Find where the given text appears and provide that cell's center as [X, Y] coordinate. 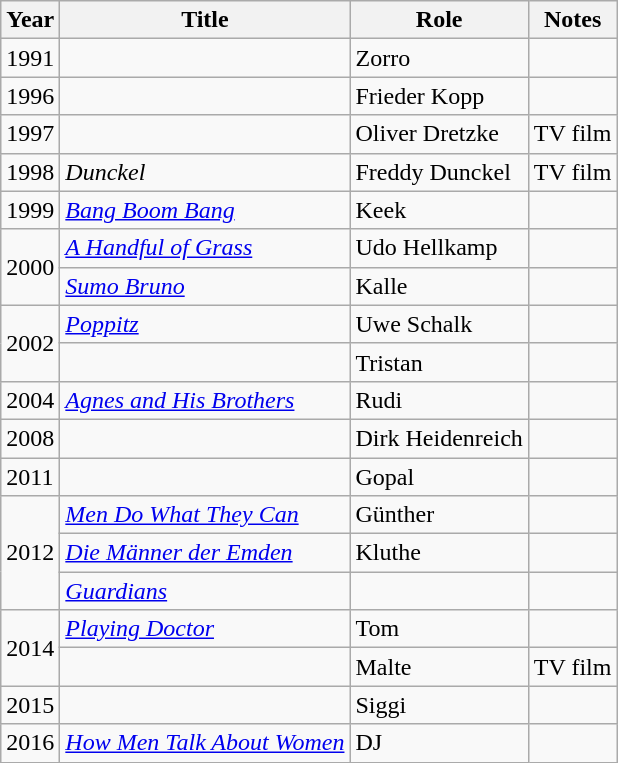
Kalle [439, 286]
Freddy Dunckel [439, 172]
DJ [439, 743]
2008 [30, 438]
Notes [572, 20]
Udo Hellkamp [439, 248]
Tristan [439, 362]
2004 [30, 400]
Guardians [205, 591]
1997 [30, 134]
2000 [30, 267]
Dunckel [205, 172]
Gopal [439, 477]
Role [439, 20]
Year [30, 20]
Agnes and His Brothers [205, 400]
Poppitz [205, 324]
Frieder Kopp [439, 96]
2012 [30, 553]
2011 [30, 477]
Rudi [439, 400]
How Men Talk About Women [205, 743]
Title [205, 20]
1998 [30, 172]
2016 [30, 743]
1996 [30, 96]
Tom [439, 629]
2002 [30, 343]
Keek [439, 210]
Dirk Heidenreich [439, 438]
Die Männer der Emden [205, 553]
1999 [30, 210]
Playing Doctor [205, 629]
Men Do What They Can [205, 515]
Kluthe [439, 553]
2014 [30, 648]
Malte [439, 667]
Bang Boom Bang [205, 210]
Siggi [439, 705]
Zorro [439, 58]
Uwe Schalk [439, 324]
2015 [30, 705]
1991 [30, 58]
A Handful of Grass [205, 248]
Günther [439, 515]
Sumo Bruno [205, 286]
Oliver Dretzke [439, 134]
